From the cell containing the given text, extract its center point as [x, y] coordinate. 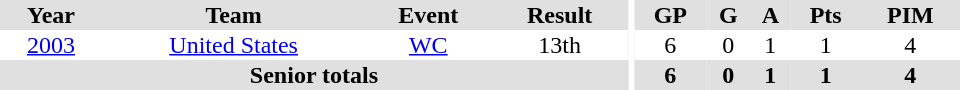
WC [428, 45]
PIM [910, 15]
Year [51, 15]
GP [670, 15]
United States [234, 45]
Team [234, 15]
Event [428, 15]
A [770, 15]
G [728, 15]
Result [560, 15]
Pts [826, 15]
2003 [51, 45]
Senior totals [314, 75]
13th [560, 45]
